Detect which cell encompasses the target text, then output its [X, Y] center coordinate. 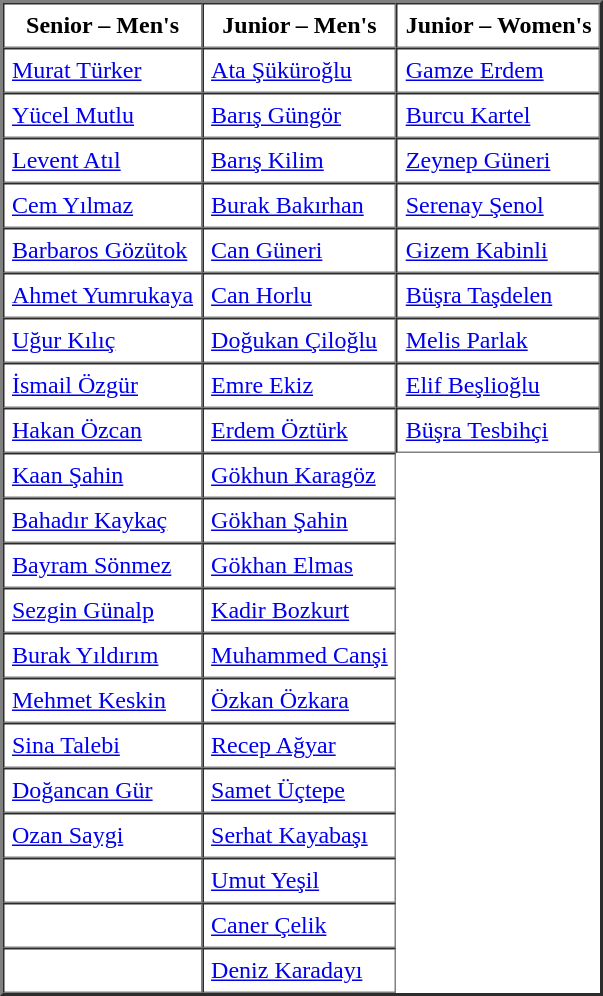
Sina Talebi [102, 746]
İsmail Özgür [102, 386]
Doğancan Gür [102, 790]
Can Horlu [300, 296]
Kaan Şahin [102, 476]
Caner Çelik [300, 926]
Ata Şüküroğlu [300, 70]
Sezgin Günalp [102, 610]
Ozan Saygi [102, 836]
Samet Üçtepe [300, 790]
Junior – Women's [499, 26]
Burak Yıldırım [102, 656]
Barış Kilim [300, 160]
Gökhan Elmas [300, 566]
Serhat Kayabaşı [300, 836]
Büşra Tesbihçi [499, 430]
Hakan Özcan [102, 430]
Gamze Erdem [499, 70]
Bayram Sönmez [102, 566]
Cem Yılmaz [102, 206]
Doğukan Çiloğlu [300, 340]
Erdem Öztürk [300, 430]
Levent Atıl [102, 160]
Gökhan Şahin [300, 520]
Büşra Taşdelen [499, 296]
Uğur Kılıç [102, 340]
Barbaros Gözütok [102, 250]
Burak Bakırhan [300, 206]
Ahmet Yumrukaya [102, 296]
Muhammed Canşi [300, 656]
Senior – Men's [102, 26]
Junior – Men's [300, 26]
Mehmet Keskin [102, 700]
Emre Ekiz [300, 386]
Serenay Şenol [499, 206]
Zeynep Güneri [499, 160]
Deniz Karadayı [300, 970]
Kadir Bozkurt [300, 610]
Murat Türker [102, 70]
Recep Ağyar [300, 746]
Özkan Özkara [300, 700]
Bahadır Kaykaç [102, 520]
Barış Güngör [300, 116]
Gizem Kabinli [499, 250]
Melis Parlak [499, 340]
Yücel Mutlu [102, 116]
Can Güneri [300, 250]
Gökhun Karagöz [300, 476]
Burcu Kartel [499, 116]
Umut Yeşil [300, 880]
Elif Beşlioğlu [499, 386]
